Capture the cell that displays the provided text and extract its [X, Y] central coordinate. 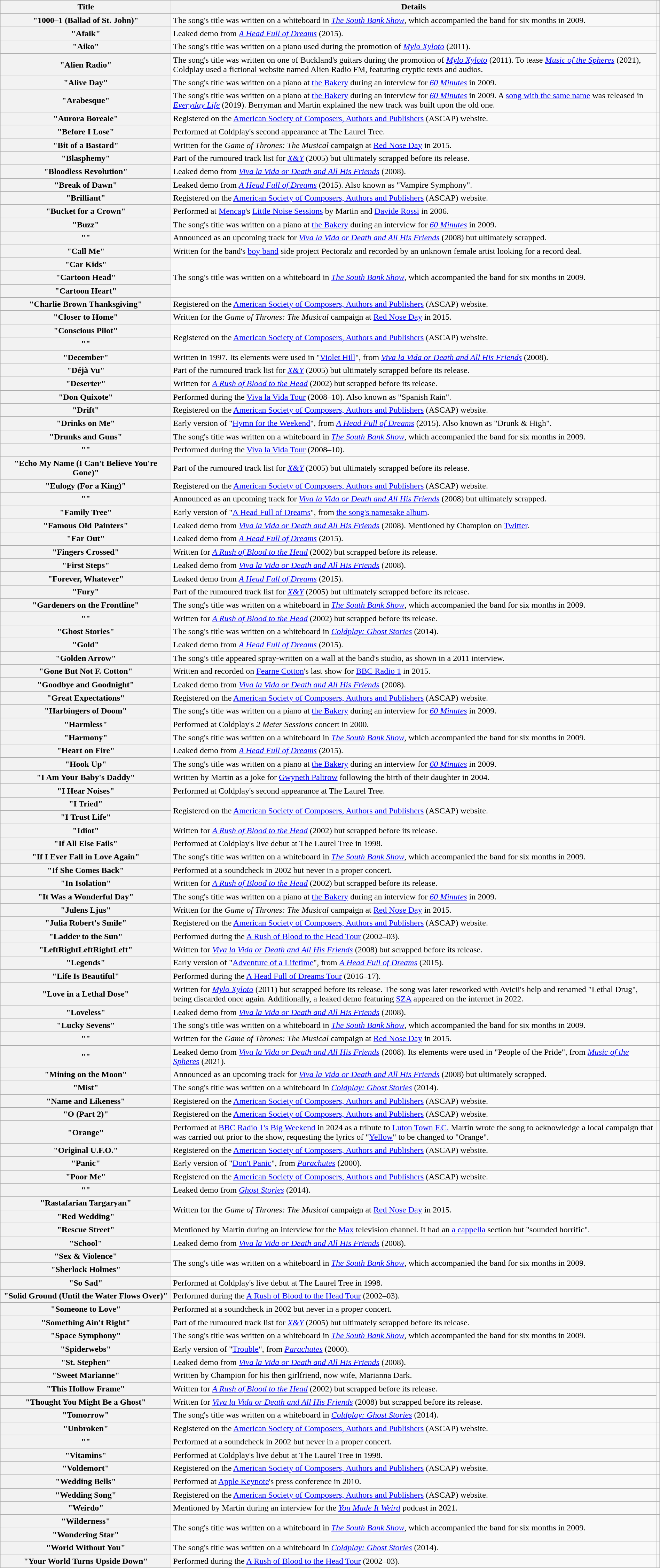
Performed during the A Head Full of Dreams Tour (2016–17). [414, 976]
"Thought You Might Be a Ghost" [86, 1402]
"St. Stephen" [86, 1362]
"Name and Likeness" [86, 1101]
"Aiko" [86, 47]
"Sex & Violence" [86, 1256]
The song's title appeared spray-written on a wall at the band's studio, as shown in a 2011 interview. [414, 658]
"Bucket for a Crown" [86, 211]
"Someone to Love" [86, 1309]
Performed at Apple Keynote's press conference in 2010. [414, 1481]
"I Am Your Baby's Daddy" [86, 777]
"Idiot" [86, 830]
"Bloodless Revolution" [86, 171]
"Harbingers of Doom" [86, 711]
"Call Me" [86, 251]
"Echo My Name (I Can't Believe You're Gone)" [86, 468]
"Julens Ljus" [86, 910]
"Fingers Crossed" [86, 552]
"Ladder to the Sun" [86, 936]
"Spiderwebs" [86, 1349]
"O (Part 2)" [86, 1114]
"Voldemort" [86, 1468]
"Life Is Beautiful" [86, 976]
"Wondering Star" [86, 1535]
"Alive Day" [86, 83]
"Family Tree" [86, 512]
"Car Kids" [86, 264]
"It Was a Wonderful Day" [86, 897]
"Loveless" [86, 1012]
Performed during the Viva la Vida Tour (2008–10). Also known as "Spanish Rain". [414, 397]
"First Steps" [86, 565]
"Eulogy (For a King)" [86, 486]
"Julia Robert's Smile" [86, 923]
"Before I Lose" [86, 132]
"Cartoon Heart" [86, 291]
"Conscious Pilot" [86, 330]
"Love in a Lethal Dose" [86, 994]
"Buzz" [86, 225]
"Rescue Street" [86, 1230]
Written by Champion for his then girlfriend, now wife, Marianna Dark. [414, 1375]
"If She Comes Back" [86, 870]
"Brilliant" [86, 198]
"Fury" [86, 592]
"Red Wedding" [86, 1216]
"Drift" [86, 410]
"Alien Radio" [86, 65]
"Rastafarian Targaryan" [86, 1203]
"Drunks and Guns" [86, 437]
"Great Expectations" [86, 698]
"Lucky Sevens" [86, 1025]
"Charlie Brown Thanksgiving" [86, 304]
"1000–1 (Ballad of St. John)" [86, 20]
"Blasphemy" [86, 158]
"Solid Ground (Until the Water Flows Over)" [86, 1296]
"Tomorrow" [86, 1415]
"Mining on the Moon" [86, 1075]
"Gone But Not F. Cotton" [86, 671]
"Weirdo" [86, 1508]
"Afaik" [86, 33]
Early version of "Hymn for the Weekend", from A Head Full of Dreams (2015). Also known as "Drunk & High". [414, 423]
"Legends" [86, 963]
"Déjà Vu" [86, 370]
"Goodbye and Goodnight" [86, 685]
"Gardeners on the Frontline" [86, 605]
"December" [86, 357]
Mentioned by Martin during an interview for the Max television channel. It had an a cappella section but "sounded horrific". [414, 1230]
Leaked demo from A Head Full of Dreams (2015). Also known as "Vampire Symphony". [414, 185]
Performed at Coldplay's 2 Meter Sessions concert in 2000. [414, 724]
"Drinks on Me" [86, 423]
"Wilderness" [86, 1521]
"Ghost Stories" [86, 632]
Written by Martin as a joke for Gwyneth Paltrow following the birth of their daughter in 2004. [414, 777]
"Cartoon Head" [86, 278]
"Your World Turns Upside Down" [86, 1561]
Leaked demo from Ghost Stories (2014). [414, 1190]
"Break of Dawn" [86, 185]
Written for the band's boy band side project Pectoralz and recorded by an unknown female artist looking for a record deal. [414, 251]
Written and recorded on Fearne Cotton's last show for BBC Radio 1 in 2015. [414, 671]
"Wedding Song" [86, 1495]
Early version of "Adventure of a Lifetime", from A Head Full of Dreams (2015). [414, 963]
"Arabesque" [86, 100]
"Space Symphony" [86, 1336]
"This Hollow Frame" [86, 1389]
"So Sad" [86, 1282]
"Aurora Boreale" [86, 118]
"Hook Up" [86, 764]
"Heart on Fire" [86, 751]
"Poor Me" [86, 1177]
Leaked demo from Viva la Vida or Death and All His Friends (2008). Its elements were used in "People of the Pride", from Music of the Spheres (2021). [414, 1056]
"Far Out" [86, 539]
Title [86, 7]
"Deserter" [86, 383]
"Harmless" [86, 724]
Written in 1997. Its elements were used in "Violet Hill", from Viva la Vida or Death and All His Friends (2008). [414, 357]
Early version of "A Head Full of Dreams", from the song's namesake album. [414, 512]
"Harmony" [86, 738]
The song's title was written on a piano used during the promotion of Mylo Xyloto (2011). [414, 47]
"I Hear Noises" [86, 790]
"Something Ain't Right" [86, 1323]
"If All Else Fails" [86, 844]
"Vitamins" [86, 1455]
"World Without You" [86, 1548]
Performed at Mencap's Little Noise Sessions by Martin and Davide Rossi in 2006. [414, 211]
"I Tried" [86, 804]
"I Trust Life" [86, 817]
Early version of "Trouble", from Parachutes (2000). [414, 1349]
"Forever, Whatever" [86, 578]
"Sweet Marianne" [86, 1375]
Performed during the Viva la Vida Tour (2008–10). [414, 450]
"Golden Arrow" [86, 658]
"Panic" [86, 1163]
"If I Ever Fall in Love Again" [86, 857]
"Don Quixote" [86, 397]
Leaked demo from Viva la Vida or Death and All His Friends (2008). Mentioned by Champion on Twitter. [414, 525]
Mentioned by Martin during an interview for the You Made It Weird podcast in 2021. [414, 1508]
"Closer to Home" [86, 317]
Details [414, 7]
"Orange" [86, 1132]
"Famous Old Painters" [86, 525]
"Mist" [86, 1088]
"Bit of a Bastard" [86, 145]
"Unbroken" [86, 1428]
"Original U.F.O." [86, 1150]
"Sherlock Holmes" [86, 1269]
"School" [86, 1243]
Early version of "Don't Panic", from Parachutes (2000). [414, 1163]
"In Isolation" [86, 883]
"Gold" [86, 645]
"Wedding Bells" [86, 1481]
"LeftRightLeftRightLeft" [86, 950]
